Scan for the cell matching the given text and deliver its (X, Y) coordinate at center. 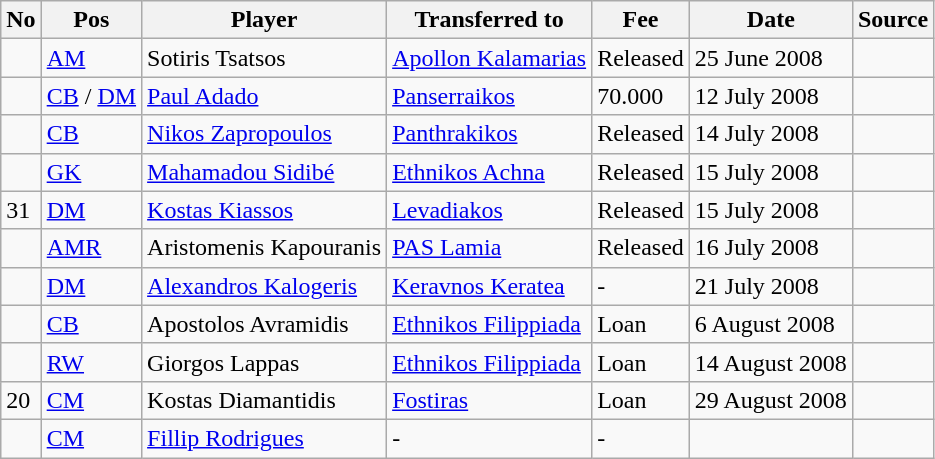
Panthrakikos (490, 134)
Player (264, 20)
RW (91, 362)
Kostas Diamantidis (264, 400)
6 August 2008 (770, 324)
AM (91, 58)
AMR (91, 248)
No (21, 20)
Nikos Zapropoulos (264, 134)
Keravnos Keratea (490, 286)
Levadiakos (490, 210)
PAS Lamia (490, 248)
Kostas Kiassos (264, 210)
Source (892, 20)
16 July 2008 (770, 248)
29 August 2008 (770, 400)
Mahamadou Sidibé (264, 172)
Apollon Kalamarias (490, 58)
31 (21, 210)
70.000 (641, 96)
Panserraikos (490, 96)
Paul Adado (264, 96)
Date (770, 20)
CB / DM (91, 96)
Transferred to (490, 20)
Fee (641, 20)
Pos (91, 20)
Giorgos Lappas (264, 362)
Aristomenis Kapouranis (264, 248)
Sotiris Tsatsos (264, 58)
Fostiras (490, 400)
14 July 2008 (770, 134)
12 July 2008 (770, 96)
Fillip Rodrigues (264, 438)
21 July 2008 (770, 286)
14 August 2008 (770, 362)
Apostolos Avramidis (264, 324)
Alexandros Kalogeris (264, 286)
GK (91, 172)
25 June 2008 (770, 58)
Ethnikos Achna (490, 172)
20 (21, 400)
